Search for the cell housing the specified text and yield its (X, Y) center coordinate. 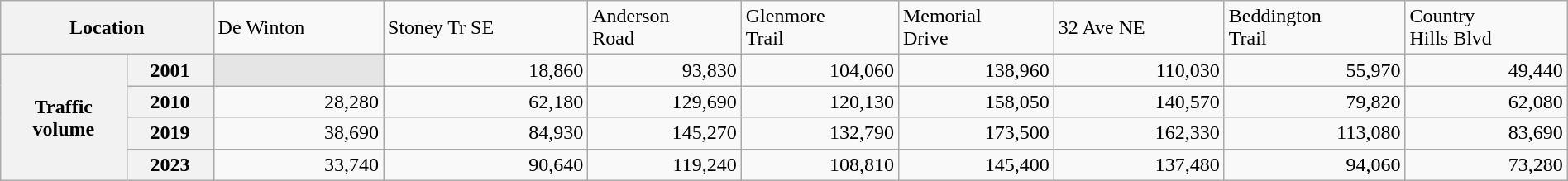
90,640 (486, 164)
AndersonRoad (665, 28)
83,690 (1486, 133)
120,130 (820, 102)
MemorialDrive (976, 28)
De Winton (298, 28)
110,030 (1139, 70)
145,270 (665, 133)
119,240 (665, 164)
79,820 (1315, 102)
132,790 (820, 133)
2001 (170, 70)
138,960 (976, 70)
140,570 (1139, 102)
BeddingtonTrail (1315, 28)
33,740 (298, 164)
113,080 (1315, 133)
Location (108, 28)
62,080 (1486, 102)
62,180 (486, 102)
158,050 (976, 102)
129,690 (665, 102)
38,690 (298, 133)
GlenmoreTrail (820, 28)
28,280 (298, 102)
2019 (170, 133)
2010 (170, 102)
55,970 (1315, 70)
Stoney Tr SE (486, 28)
162,330 (1139, 133)
2023 (170, 164)
49,440 (1486, 70)
108,810 (820, 164)
CountryHills Blvd (1486, 28)
173,500 (976, 133)
Trafficvolume (64, 117)
93,830 (665, 70)
32 Ave NE (1139, 28)
137,480 (1139, 164)
104,060 (820, 70)
84,930 (486, 133)
18,860 (486, 70)
145,400 (976, 164)
94,060 (1315, 164)
73,280 (1486, 164)
